Capture the cell that displays the provided text and extract its (X, Y) central coordinate. 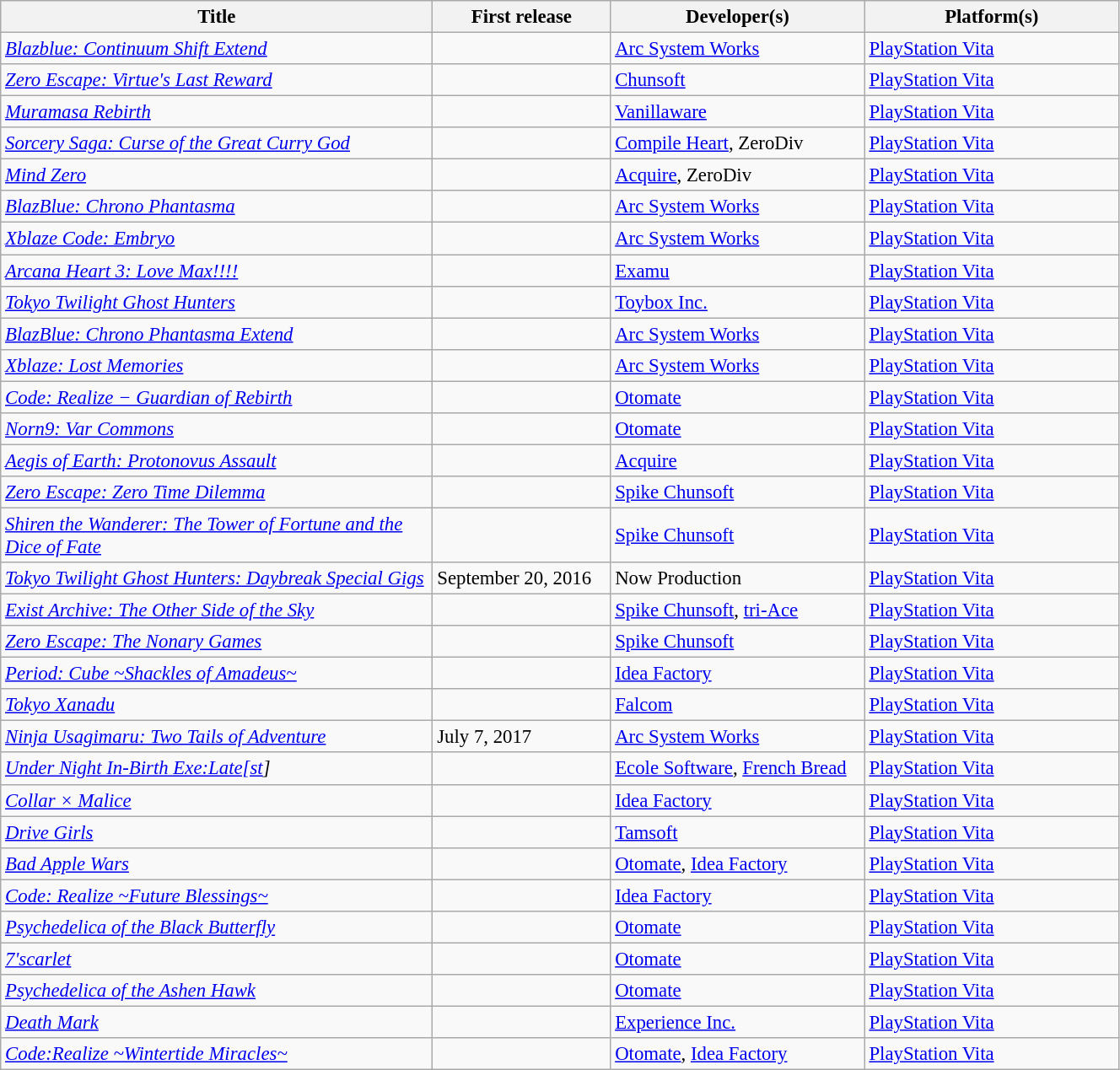
Zero Escape: The Nonary Games (217, 642)
Arcana Heart 3: Love Max!!!! (217, 271)
Developer(s) (737, 17)
Now Production (737, 578)
Aegis of Earth: Protonovus Assault (217, 460)
Acquire (737, 460)
Tokyo Twilight Ghost Hunters (217, 302)
September 20, 2016 (521, 578)
Code:Realize ~Wintertide Miracles~ (217, 1054)
Spike Chunsoft, tri-Ace (737, 610)
Sorcery Saga: Curse of the Great Curry God (217, 143)
BlazBlue: Chrono Phantasma Extend (217, 334)
Tokyo Xanadu (217, 705)
Mind Zero (217, 175)
Norn9: Var Commons (217, 429)
7'scarlet (217, 959)
Code: Realize − Guardian of Rebirth (217, 397)
Muramasa Rebirth (217, 112)
Tokyo Twilight Ghost Hunters: Daybreak Special Gigs (217, 578)
Drive Girls (217, 832)
Experience Inc. (737, 1022)
Examu (737, 271)
BlazBlue: Chrono Phantasma (217, 207)
Compile Heart, ZeroDiv (737, 143)
July 7, 2017 (521, 737)
Acquire, ZeroDiv (737, 175)
Toybox Inc. (737, 302)
Platform(s) (992, 17)
First release (521, 17)
Death Mark (217, 1022)
Psychedelica of the Black Butterfly (217, 928)
Blazblue: Continuum Shift Extend (217, 49)
Vanillaware (737, 112)
Zero Escape: Zero Time Dilemma (217, 492)
Title (217, 17)
Collar × Malice (217, 800)
Falcom (737, 705)
Xblaze Code: Embryo (217, 239)
Psychedelica of the Ashen Hawk (217, 991)
Chunsoft (737, 80)
Exist Archive: The Other Side of the Sky (217, 610)
Ecole Software, French Bread (737, 769)
Bad Apple Wars (217, 863)
Tamsoft (737, 832)
Xblaze: Lost Memories (217, 365)
Under Night In-Birth Exe:Late[st] (217, 769)
Shiren the Wanderer: The Tower of Fortune and the Dice of Fate (217, 535)
Zero Escape: Virtue's Last Reward (217, 80)
Code: Realize ~Future Blessings~ (217, 895)
Period: Cube ~Shackles of Amadeus~ (217, 674)
Ninja Usagimaru: Two Tails of Adventure (217, 737)
